Find where the given text appears and provide that cell's center as (X, Y) coordinate. 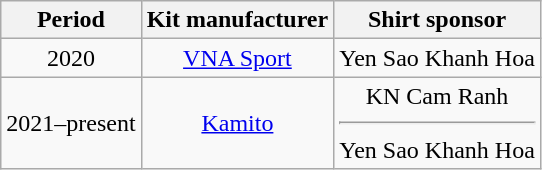
KN Cam RanhYen Sao Khanh Hoa (438, 123)
Yen Sao Khanh Hoa (438, 58)
2021–present (71, 123)
2020 (71, 58)
Kamito (238, 123)
VNA Sport (238, 58)
Shirt sponsor (438, 20)
Kit manufacturer (238, 20)
Period (71, 20)
